Provide the (x, y) coordinate of the cell's center where the given text is located.  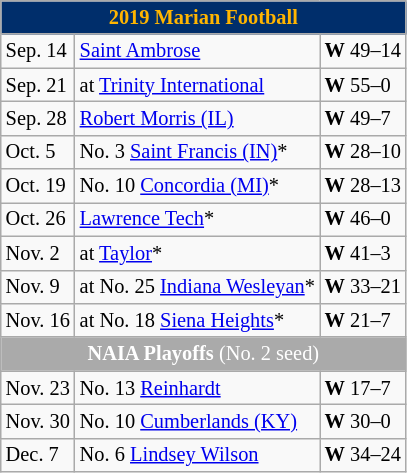
Nov. 16 (38, 320)
2019 Marian Football (204, 17)
W 55–0 (363, 85)
No. 10 Concordia (MI)* (198, 186)
W 46–0 (363, 219)
No. 6 Lindsey Wilson (198, 455)
Oct. 19 (38, 186)
W 41–3 (363, 253)
No. 3 Saint Francis (IN)* (198, 152)
No. 10 Cumberlands (KY) (198, 421)
W 28–10 (363, 152)
W 17–7 (363, 388)
NAIA Playoffs (No. 2 seed) (204, 354)
Oct. 26 (38, 219)
at No. 18 Siena Heights* (198, 320)
W 30–0 (363, 421)
No. 13 Reinhardt (198, 388)
Robert Morris (IL) (198, 118)
Nov. 9 (38, 287)
Nov. 2 (38, 253)
W 33–21 (363, 287)
Lawrence Tech* (198, 219)
Sep. 28 (38, 118)
at Taylor* (198, 253)
W 21–7 (363, 320)
Dec. 7 (38, 455)
at Trinity International (198, 85)
Nov. 30 (38, 421)
W 34–24 (363, 455)
Sep. 21 (38, 85)
Saint Ambrose (198, 51)
W 28–13 (363, 186)
W 49–7 (363, 118)
Sep. 14 (38, 51)
at No. 25 Indiana Wesleyan* (198, 287)
Oct. 5 (38, 152)
W 49–14 (363, 51)
Nov. 23 (38, 388)
